Return [X, Y] of the center of cell containing provided text 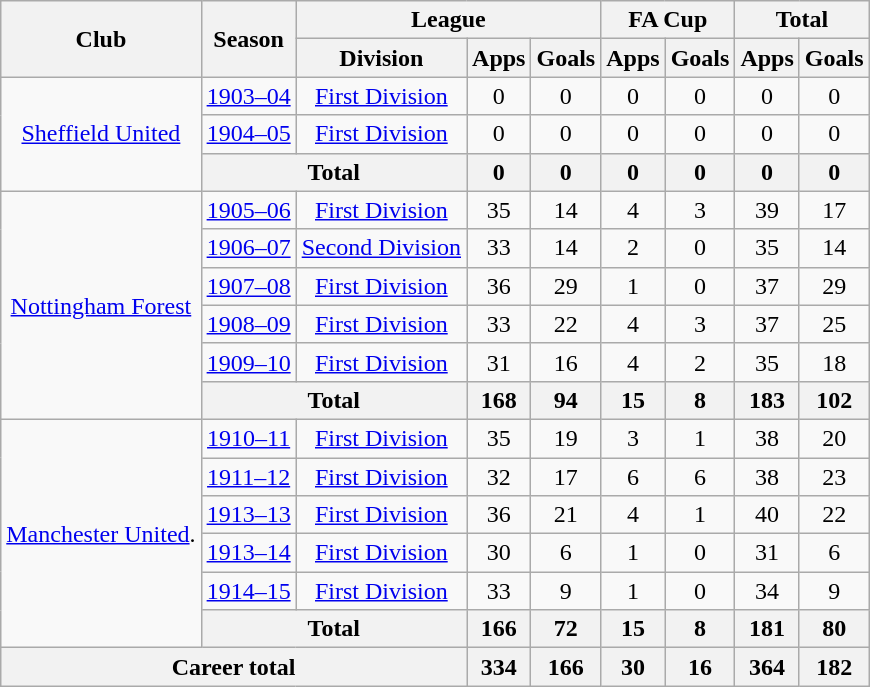
1911–12 [248, 477]
1913–14 [248, 553]
1903–04 [248, 96]
94 [566, 400]
334 [499, 667]
183 [767, 400]
80 [834, 629]
1913–13 [248, 515]
FA Cup [668, 20]
182 [834, 667]
Second Division [381, 248]
Season [248, 39]
1910–11 [248, 438]
Sheffield United [101, 134]
League [448, 20]
1908–09 [248, 324]
102 [834, 400]
1907–08 [248, 286]
Division [381, 58]
32 [499, 477]
21 [566, 515]
1905–06 [248, 210]
Manchester United. [101, 533]
34 [767, 591]
364 [767, 667]
40 [767, 515]
1909–10 [248, 362]
Club [101, 39]
Nottingham Forest [101, 305]
25 [834, 324]
18 [834, 362]
1914–15 [248, 591]
20 [834, 438]
23 [834, 477]
72 [566, 629]
39 [767, 210]
168 [499, 400]
Career total [234, 667]
181 [767, 629]
1904–05 [248, 134]
1906–07 [248, 248]
19 [566, 438]
